Find where the given text appears and provide that cell's center as [X, Y] coordinate. 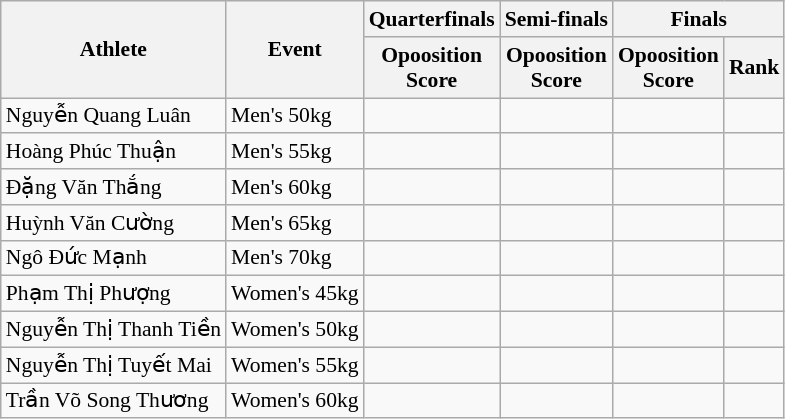
Rank [754, 68]
Athlete [114, 50]
Semi-finals [556, 19]
Men's 60kg [295, 187]
Đặng Văn Thắng [114, 187]
Hoàng Phúc Thuận [114, 152]
Men's 65kg [295, 223]
Nguyễn Thị Thanh Tiền [114, 330]
Huỳnh Văn Cường [114, 223]
Women's 50kg [295, 330]
Women's 60kg [295, 401]
Phạm Thị Phượng [114, 294]
Women's 45kg [295, 294]
Ngô Đức Mạnh [114, 258]
Nguyễn Quang Luân [114, 116]
Quarterfinals [432, 19]
Event [295, 50]
Men's 50kg [295, 116]
Trần Võ Song Thương [114, 401]
Women's 55kg [295, 365]
Nguyễn Thị Tuyết Mai [114, 365]
Men's 70kg [295, 258]
Finals [698, 19]
Men's 55kg [295, 152]
